Extract the [x, y] coordinate from the center of the cell holding the provided text.  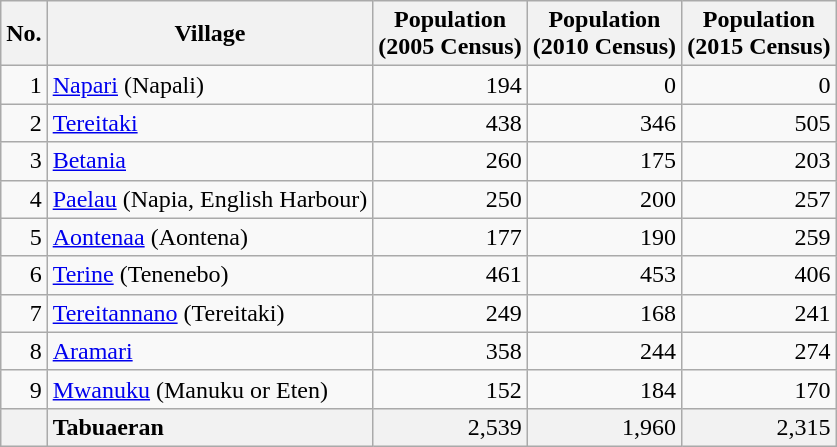
274 [759, 351]
152 [450, 389]
Population(2015 Census) [759, 34]
Tereitaki [210, 123]
170 [759, 389]
9 [24, 389]
438 [450, 123]
406 [759, 275]
No. [24, 34]
175 [604, 161]
203 [759, 161]
3 [24, 161]
249 [450, 313]
453 [604, 275]
Aontenaa (Aontena) [210, 237]
190 [604, 237]
Tabuaeran [210, 427]
Aramari [210, 351]
260 [450, 161]
461 [450, 275]
194 [450, 85]
257 [759, 199]
250 [450, 199]
8 [24, 351]
4 [24, 199]
177 [450, 237]
358 [450, 351]
505 [759, 123]
Tereitannano (Tereitaki) [210, 313]
200 [604, 199]
Napari (Napali) [210, 85]
2,539 [450, 427]
5 [24, 237]
346 [604, 123]
Population(2010 Census) [604, 34]
Betania [210, 161]
6 [24, 275]
1,960 [604, 427]
184 [604, 389]
Terine (Tenenebo) [210, 275]
7 [24, 313]
2,315 [759, 427]
168 [604, 313]
Village [210, 34]
259 [759, 237]
244 [604, 351]
2 [24, 123]
Mwanuku (Manuku or Eten) [210, 389]
Population(2005 Census) [450, 34]
1 [24, 85]
Paelau (Napia, English Harbour) [210, 199]
241 [759, 313]
